Return the (X, Y) coordinate for the center point of the cell that contains the specified text.  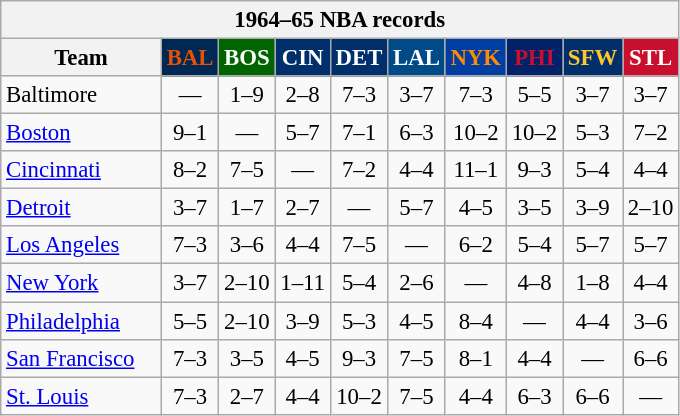
Baltimore (82, 95)
BOS (247, 58)
11–1 (476, 170)
Detroit (82, 208)
Los Angeles (82, 245)
Cincinnati (82, 170)
1–11 (302, 283)
STL (651, 58)
8–2 (190, 170)
6–2 (476, 245)
8–1 (476, 358)
New York (82, 283)
2–6 (416, 283)
CIN (302, 58)
NYK (476, 58)
1–7 (247, 208)
1964–65 NBA records (340, 20)
DET (358, 58)
PHI (534, 58)
9–1 (190, 133)
SFW (593, 58)
8–4 (476, 321)
Team (82, 58)
LAL (416, 58)
4–8 (534, 283)
1–8 (593, 283)
Philadelphia (82, 321)
BAL (190, 58)
Boston (82, 133)
2–8 (302, 95)
San Francisco (82, 358)
St. Louis (82, 396)
1–9 (247, 95)
7–1 (358, 133)
